From the cell containing the given text, extract its center point as (x, y) coordinate. 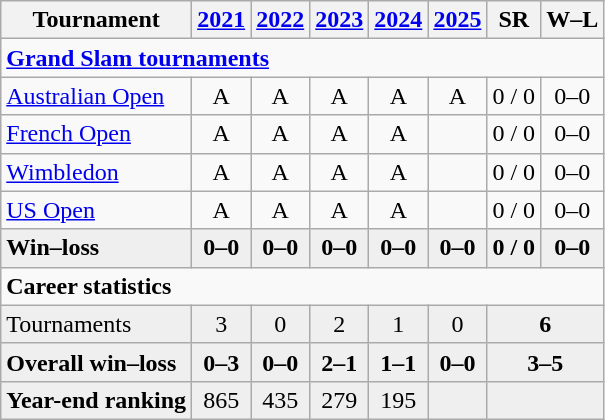
W–L (572, 20)
Career statistics (302, 286)
195 (398, 400)
435 (280, 400)
0–3 (222, 362)
2–1 (340, 362)
2023 (340, 20)
Overall win–loss (96, 362)
Win–loss (96, 248)
SR (514, 20)
3–5 (546, 362)
2025 (458, 20)
1 (398, 324)
2 (340, 324)
US Open (96, 210)
2024 (398, 20)
Year-end ranking (96, 400)
Tournaments (96, 324)
3 (222, 324)
French Open (96, 134)
2022 (280, 20)
865 (222, 400)
6 (546, 324)
Australian Open (96, 96)
Wimbledon (96, 172)
2021 (222, 20)
1–1 (398, 362)
279 (340, 400)
Tournament (96, 20)
Grand Slam tournaments (302, 58)
